Output the [x, y] coordinate of the center of the cell containing the given text.  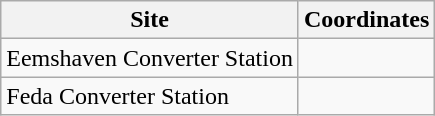
Coordinates [366, 20]
Eemshaven Converter Station [150, 58]
Site [150, 20]
Feda Converter Station [150, 96]
